Pinpoint the cell where the given text exists, returning its (X, Y) midpoint coordinate. 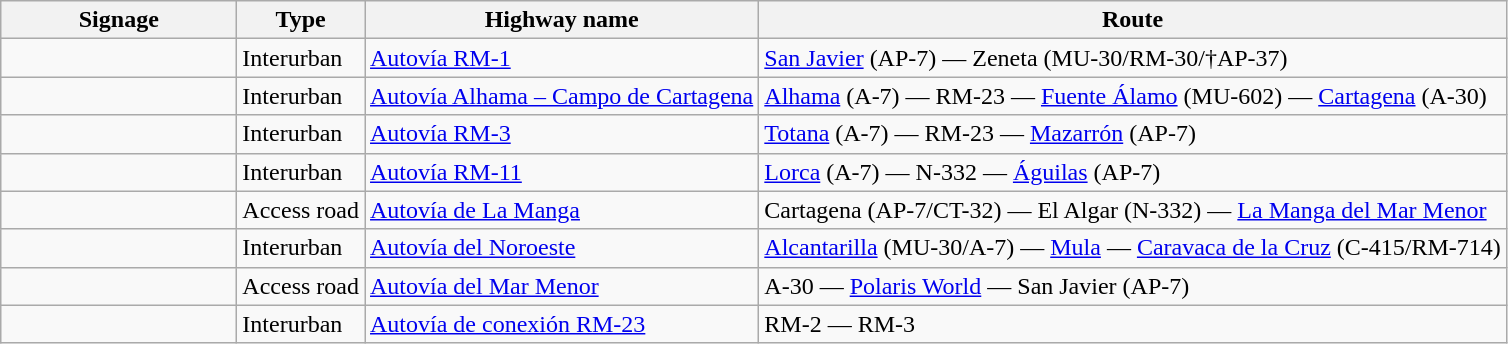
Signage (119, 20)
Autovía del Noroeste (561, 248)
Lorca (A-7) — N-332 — Águilas (AP-7) (1133, 172)
Totana (A-7) — RM-23 — Mazarrón (AP-7) (1133, 134)
Autovía Alhama – Campo de Cartagena (561, 96)
Route (1133, 20)
Type (301, 20)
Autovía de La Manga (561, 210)
Alcantarilla (MU-30/A-7) — Mula — Caravaca de la Cruz (C-415/RM-714) (1133, 248)
Autovía de conexión RM-23 (561, 324)
Autovía RM-11 (561, 172)
Autovía RM-1 (561, 58)
Autovía del Mar Menor (561, 286)
A-30 — Polaris World — San Javier (AP-7) (1133, 286)
RM-2 — RM-3 (1133, 324)
Cartagena (AP-7/CT-32) — El Algar (N-332) — La Manga del Mar Menor (1133, 210)
Autovía RM-3 (561, 134)
San Javier (AP-7) — Zeneta (MU-30/RM-30/†AP-37) (1133, 58)
Highway name (561, 20)
Alhama (A-7) — RM-23 — Fuente Álamo (MU-602) — Cartagena (A-30) (1133, 96)
